Locate the cell with the specified text and output its (X, Y) center coordinate. 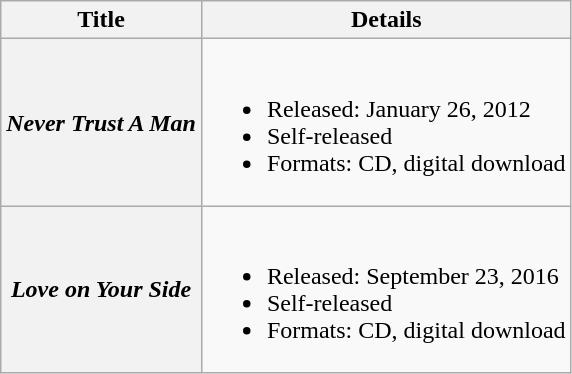
Released: January 26, 2012Self-releasedFormats: CD, digital download (386, 122)
Title (102, 20)
Details (386, 20)
Never Trust A Man (102, 122)
Released: September 23, 2016Self-releasedFormats: CD, digital download (386, 290)
Love on Your Side (102, 290)
